Output the [X, Y] coordinate of the center of the cell containing the given text.  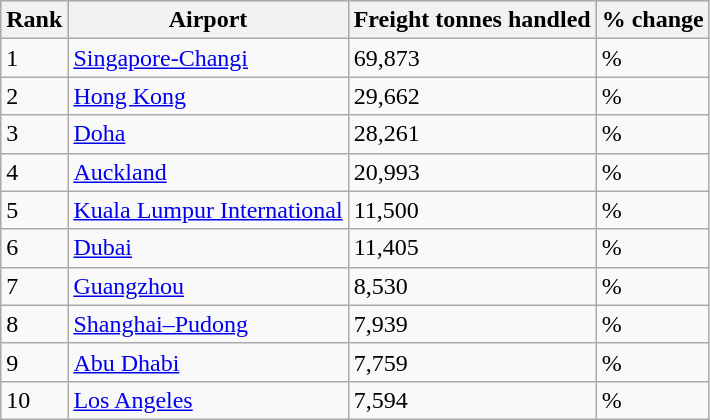
Freight tonnes handled [472, 20]
Abu Dhabi [208, 362]
3 [34, 134]
Doha [208, 134]
Airport [208, 20]
Shanghai–Pudong [208, 324]
69,873 [472, 58]
7,939 [472, 324]
Kuala Lumpur International [208, 210]
7 [34, 286]
6 [34, 248]
Dubai [208, 248]
8,530 [472, 286]
7,759 [472, 362]
Los Angeles [208, 400]
Hong Kong [208, 96]
28,261 [472, 134]
5 [34, 210]
Guangzhou [208, 286]
Rank [34, 20]
1 [34, 58]
9 [34, 362]
8 [34, 324]
% change [652, 20]
2 [34, 96]
29,662 [472, 96]
4 [34, 172]
11,500 [472, 210]
Auckland [208, 172]
20,993 [472, 172]
7,594 [472, 400]
11,405 [472, 248]
Singapore-Changi [208, 58]
10 [34, 400]
